For the text-containing cell, return its midpoint in (x, y) coordinate format. 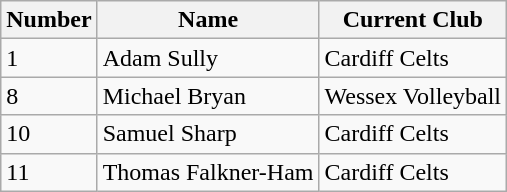
11 (49, 172)
Number (49, 20)
Samuel Sharp (208, 134)
Name (208, 20)
Michael Bryan (208, 96)
10 (49, 134)
Adam Sully (208, 58)
8 (49, 96)
Wessex Volleyball (413, 96)
Current Club (413, 20)
1 (49, 58)
Thomas Falkner-Ham (208, 172)
